From the cell containing the given text, extract its center point as [x, y] coordinate. 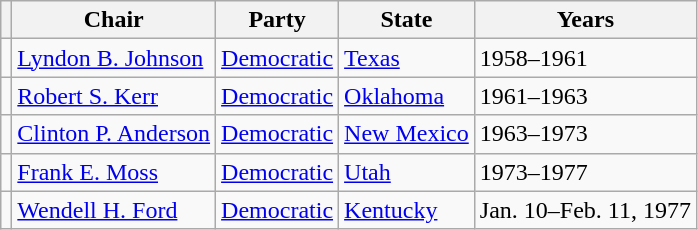
1961–1963 [585, 96]
Lyndon B. Johnson [114, 58]
1973–1977 [585, 172]
Party [278, 20]
Kentucky [407, 210]
Chair [114, 20]
Oklahoma [407, 96]
1958–1961 [585, 58]
Utah [407, 172]
Jan. 10–Feb. 11, 1977 [585, 210]
Clinton P. Anderson [114, 134]
Robert S. Kerr [114, 96]
Texas [407, 58]
1963–1973 [585, 134]
Frank E. Moss [114, 172]
New Mexico [407, 134]
Wendell H. Ford [114, 210]
Years [585, 20]
State [407, 20]
